Extract the (x, y) coordinate from the center of the cell holding the provided text.  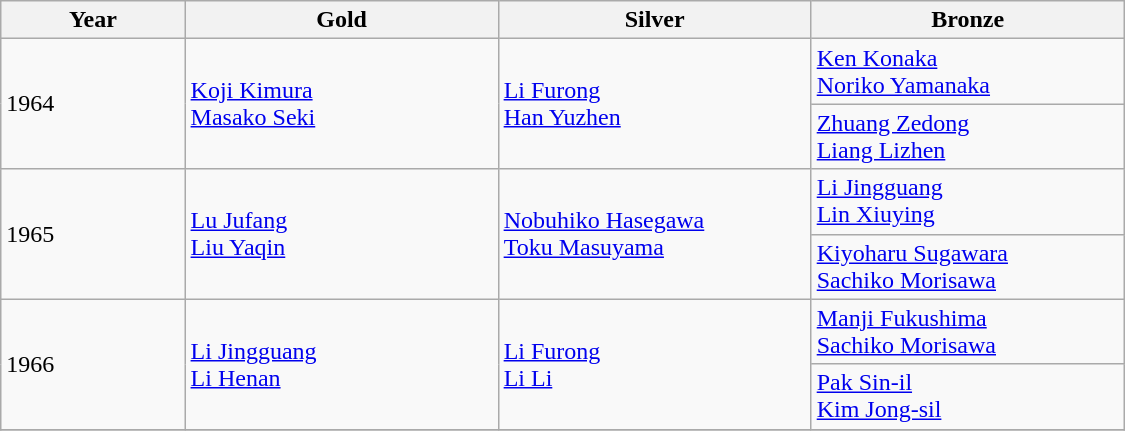
Li Jingguang Lin Xiuying (968, 202)
Ken Konaka Noriko Yamanaka (968, 72)
Li Jingguang Li Henan (342, 364)
Gold (342, 20)
Year (93, 20)
Silver (654, 20)
1966 (93, 364)
Lu Jufang Liu Yaqin (342, 234)
Manji Fukushima Sachiko Morisawa (968, 332)
Zhuang Zedong Liang Lizhen (968, 136)
Li Furong Han Yuzhen (654, 104)
1964 (93, 104)
Nobuhiko Hasegawa Toku Masuyama (654, 234)
1965 (93, 234)
Koji Kimura Masako Seki (342, 104)
Bronze (968, 20)
Kiyoharu Sugawara Sachiko Morisawa (968, 266)
Li Furong Li Li (654, 364)
Pak Sin-il Kim Jong-sil (968, 396)
